Find where the given text appears and provide that cell's center as (x, y) coordinate. 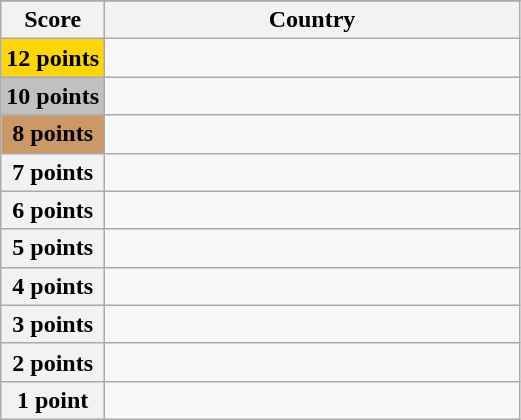
Score (53, 20)
4 points (53, 286)
10 points (53, 96)
Country (312, 20)
3 points (53, 324)
1 point (53, 400)
6 points (53, 210)
12 points (53, 58)
8 points (53, 134)
7 points (53, 172)
2 points (53, 362)
5 points (53, 248)
